Find where the given text appears and provide that cell's center as [X, Y] coordinate. 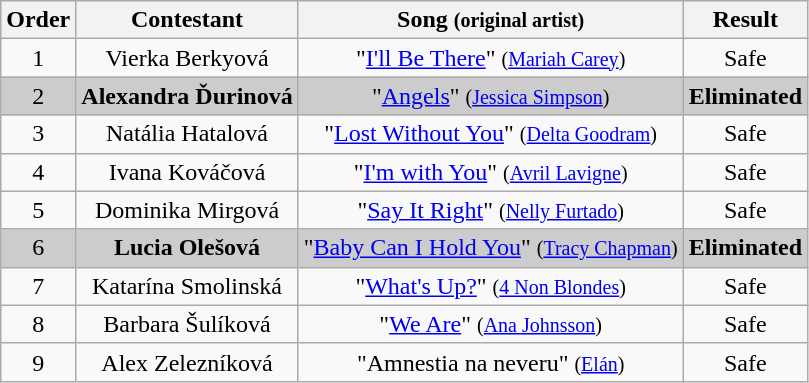
Barbara Šulíková [187, 324]
Order [38, 20]
"Say It Right" (Nelly Furtado) [490, 210]
"Baby Can I Hold You" (Tracy Chapman) [490, 248]
3 [38, 134]
Dominika Mirgová [187, 210]
4 [38, 172]
6 [38, 248]
Natália Hatalová [187, 134]
Katarína Smolinská [187, 286]
Contestant [187, 20]
Vierka Berkyová [187, 58]
"What's Up?" (4 Non Blondes) [490, 286]
5 [38, 210]
Alex Zelezníková [187, 362]
"Amnestia na neveru" (Elán) [490, 362]
2 [38, 96]
Ivana Kováčová [187, 172]
"I'm with You" (Avril Lavigne) [490, 172]
"Lost Without You" (Delta Goodram) [490, 134]
9 [38, 362]
8 [38, 324]
Lucia Olešová [187, 248]
Song (original artist) [490, 20]
"Angels" (Jessica Simpson) [490, 96]
"We Are" (Ana Johnsson) [490, 324]
"I'll Be There" (Mariah Carey) [490, 58]
Alexandra Ďurinová [187, 96]
7 [38, 286]
1 [38, 58]
Result [745, 20]
